Identify which cell holds the provided text, then report its (X, Y) central coordinate. 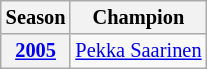
Season (36, 17)
2005 (36, 51)
Pekka Saarinen (138, 51)
Champion (138, 17)
